Locate the cell with the specified text and output its (x, y) center coordinate. 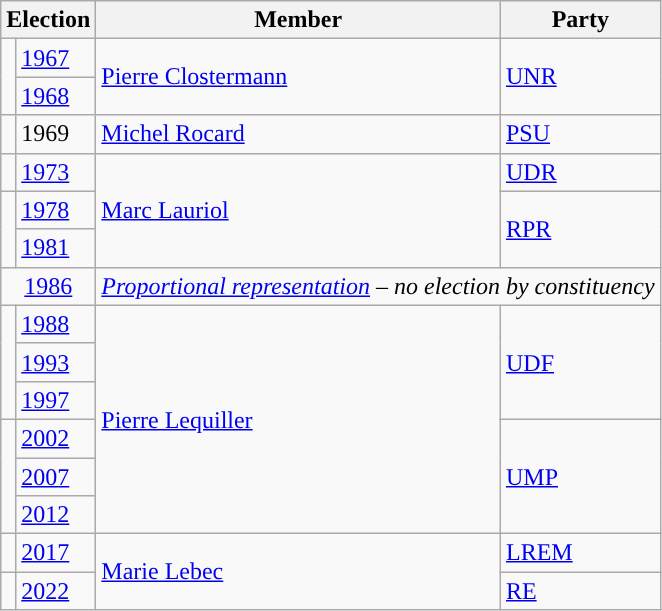
2022 (56, 591)
RPR (580, 229)
1986 (48, 286)
1969 (56, 134)
UDR (580, 172)
UNR (580, 77)
PSU (580, 134)
Election (48, 20)
1978 (56, 210)
Marc Lauriol (298, 210)
Party (580, 20)
1973 (56, 172)
Proportional representation – no election by constituency (378, 286)
1993 (56, 362)
1997 (56, 400)
RE (580, 591)
2012 (56, 515)
UMP (580, 476)
2002 (56, 438)
1981 (56, 248)
Michel Rocard (298, 134)
Marie Lebec (298, 572)
2017 (56, 553)
Pierre Clostermann (298, 77)
2007 (56, 477)
LREM (580, 553)
Member (298, 20)
1968 (56, 96)
Pierre Lequiller (298, 419)
1967 (56, 58)
1988 (56, 324)
UDF (580, 362)
